Return (x, y) of the center of cell containing provided text 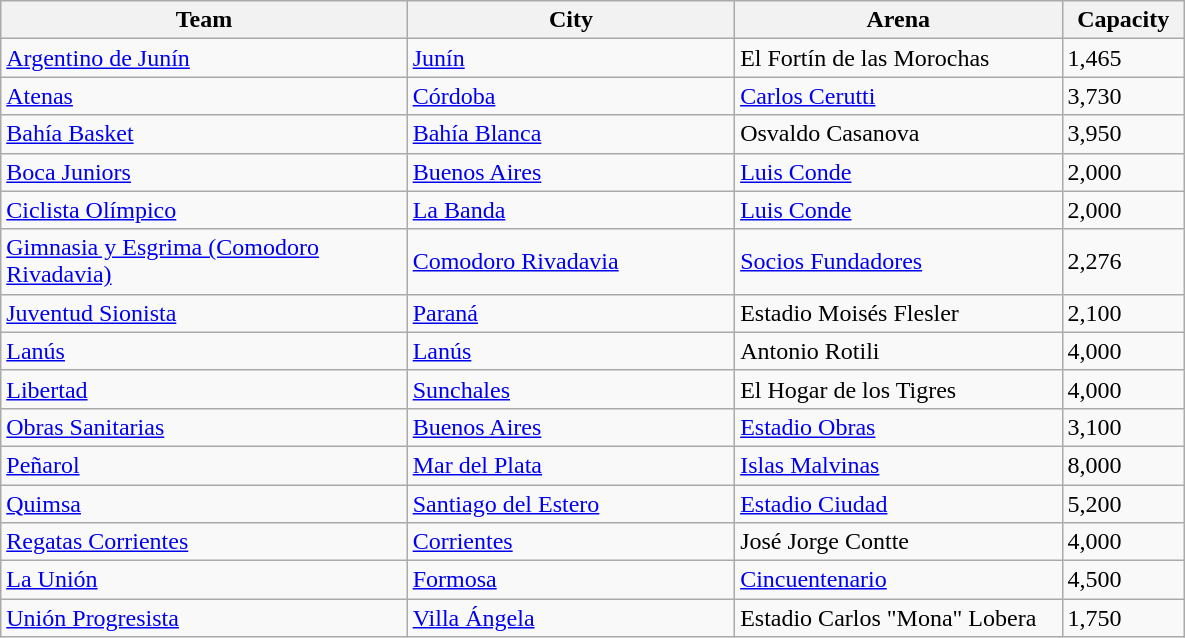
Regatas Corrientes (204, 542)
La Unión (204, 580)
Gimnasia y Esgrima (Comodoro Rivadavia) (204, 262)
3,730 (1123, 96)
Osvaldo Casanova (898, 134)
Carlos Cerutti (898, 96)
Estadio Obras (898, 427)
Corrientes (570, 542)
2,276 (1123, 262)
Formosa (570, 580)
El Fortín de las Morochas (898, 58)
Santiago del Estero (570, 503)
Junín (570, 58)
La Banda (570, 210)
Capacity (1123, 20)
Bahía Blanca (570, 134)
Sunchales (570, 389)
Islas Malvinas (898, 465)
Libertad (204, 389)
8,000 (1123, 465)
El Hogar de los Tigres (898, 389)
José Jorge Contte (898, 542)
2,100 (1123, 313)
Estadio Carlos "Mona" Lobera (898, 618)
Obras Sanitarias (204, 427)
Peñarol (204, 465)
Cincuentenario (898, 580)
5,200 (1123, 503)
Córdoba (570, 96)
Socios Fundadores (898, 262)
3,950 (1123, 134)
Boca Juniors (204, 172)
Atenas (204, 96)
3,100 (1123, 427)
Arena (898, 20)
Ciclista Olímpico (204, 210)
Mar del Plata (570, 465)
Juventud Sionista (204, 313)
1,465 (1123, 58)
Team (204, 20)
Comodoro Rivadavia (570, 262)
Estadio Moisés Flesler (898, 313)
Bahía Basket (204, 134)
Villa Ángela (570, 618)
Estadio Ciudad (898, 503)
Argentino de Junín (204, 58)
Unión Progresista (204, 618)
Quimsa (204, 503)
City (570, 20)
Paraná (570, 313)
1,750 (1123, 618)
Antonio Rotili (898, 351)
4,500 (1123, 580)
